Pinpoint the cell where the given text exists, returning its [X, Y] midpoint coordinate. 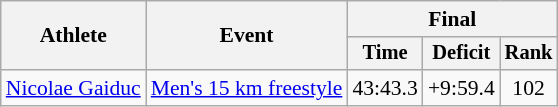
Rank [529, 54]
Time [384, 54]
Athlete [74, 36]
43:43.3 [384, 88]
Men's 15 km freestyle [247, 88]
Deficit [462, 54]
102 [529, 88]
Nicolae Gaiduc [74, 88]
Event [247, 36]
Final [452, 19]
+9:59.4 [462, 88]
